Locate the cell with the specified text and output its (X, Y) center coordinate. 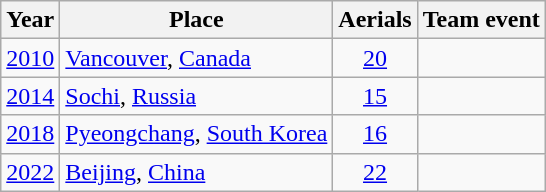
22 (375, 172)
20 (375, 58)
Year (30, 20)
Beijing, China (196, 172)
16 (375, 134)
2014 (30, 96)
Team event (481, 20)
Aerials (375, 20)
Pyeongchang, South Korea (196, 134)
Vancouver, Canada (196, 58)
15 (375, 96)
Place (196, 20)
Sochi, Russia (196, 96)
2022 (30, 172)
2018 (30, 134)
2010 (30, 58)
